Scan for the cell matching the given text and deliver its [X, Y] coordinate at center. 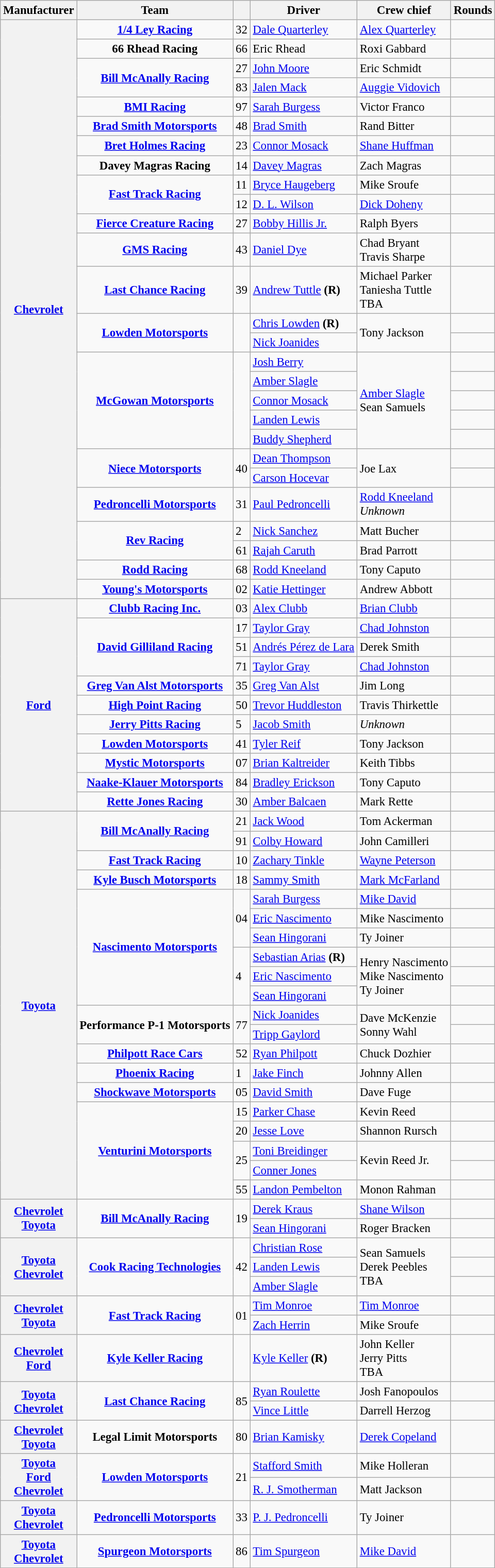
Chevrolet [39, 309]
25 [241, 1160]
Shane Wilson [404, 1209]
Roxi Gabbard [404, 49]
Zachary Tinkle [303, 860]
18 [241, 880]
Bret Holmes Racing [155, 146]
Michael Parker Taniesha Tuttle TBA [404, 290]
Andrew Tuttle (R) [303, 290]
Stafford Smith [303, 1466]
1/4 Ley Racing [155, 30]
10 [241, 860]
Brian Kamisky [303, 1438]
11 [241, 184]
R. J. Smotherman [303, 1489]
Performance P-1 Motorsports [155, 1024]
Dave Fuge [404, 1092]
David Smith [303, 1092]
Victor Franco [404, 107]
71 [241, 666]
Darrell Herzog [404, 1411]
05 [241, 1092]
Crew chief [404, 10]
Shannon Rursch [404, 1132]
51 [241, 647]
97 [241, 107]
66 [241, 49]
Kyle Keller Racing [155, 1358]
Naake-Klauer Motorsports [155, 783]
Ryan Roulette [303, 1392]
Spurgeon Motorsports [155, 1551]
Brad Smith Motorsports [155, 126]
23 [241, 146]
Chuck Dozhier [404, 1054]
Landon Pembelton [303, 1189]
Jalen Mack [303, 88]
Fierce Creature Racing [155, 223]
86 [241, 1551]
Bradley Erickson [303, 783]
Phoenix Racing [155, 1073]
Toyota [39, 1005]
Venturini Motorsports [155, 1151]
Dave McKenzie Sonny Wahl [404, 1024]
Wayne Peterson [404, 860]
2 [241, 531]
31 [241, 505]
Sean Samuels Derek Peebles TBA [404, 1267]
30 [241, 802]
Jesse Love [303, 1132]
14 [241, 165]
Kyle Busch Motorsports [155, 880]
Cook Racing Technologies [155, 1267]
Monon Rahman [404, 1189]
Auggie Vidovich [404, 88]
Dick Doheny [404, 204]
Christian Rose [303, 1247]
Jacob Smith [303, 724]
GMS Racing [155, 249]
Mike Holleran [404, 1466]
61 [241, 550]
Sebastian Arias (R) [303, 957]
Roger Bracken [404, 1228]
Ford [39, 705]
David Gilliland Racing [155, 647]
84 [241, 783]
Henry Nascimento Mike Nascimento Ty Joiner [404, 976]
Colby Howard [303, 841]
Kyle Keller (R) [303, 1358]
Travis Thirkettle [404, 705]
Alex Clubb [303, 609]
48 [241, 126]
Paul Pedroncelli [303, 505]
Davey Magras Racing [155, 165]
Derek Copeland [404, 1438]
Conner Jones [303, 1170]
Dale Quarterley [303, 30]
17 [241, 628]
Jack Wood [303, 821]
35 [241, 686]
Keith Tibbs [404, 763]
Nick Sanchez [303, 531]
Chevrolet Ford [39, 1358]
Chad Bryant Travis Sharpe [404, 249]
D. L. Wilson [303, 204]
Greg Van Alst Motorsports [155, 686]
Vince Little [303, 1411]
Shockwave Motorsports [155, 1092]
Ryan Philpott [303, 1054]
Jake Finch [303, 1073]
39 [241, 290]
Josh Fanopoulos [404, 1392]
Unknown [404, 724]
McGowan Motorsports [155, 400]
Mystic Motorsports [155, 763]
Joe Lax [404, 468]
12 [241, 204]
20 [241, 1132]
Tom Ackerman [404, 821]
Davey Magras [303, 165]
Kevin Reed Jr. [404, 1160]
John Moore [303, 69]
Derek Smith [404, 647]
Rounds [472, 10]
Rajah Caruth [303, 550]
77 [241, 1024]
04 [241, 918]
Matt Bucher [404, 531]
55 [241, 1189]
Legal Limit Motorsports [155, 1438]
66 Rhead Racing [155, 49]
Brad Parrott [404, 550]
Dean Thompson [303, 459]
Brad Smith [303, 126]
Rette Jones Racing [155, 802]
Zach Magras [404, 165]
Daniel Dye [303, 249]
Tyler Reif [303, 744]
91 [241, 841]
1 [241, 1073]
83 [241, 88]
Team [155, 10]
Driver [303, 10]
33 [241, 1518]
Toyota Ford Chevrolet [39, 1478]
Rodd Racing [155, 569]
Eric Rhead [303, 49]
85 [241, 1402]
32 [241, 30]
Mark Rette [404, 802]
19 [241, 1218]
Toni Breidinger [303, 1151]
Matt Jackson [404, 1489]
Tripp Gaylord [303, 1035]
50 [241, 705]
P. J. Pedroncelli [303, 1518]
01 [241, 1315]
43 [241, 249]
07 [241, 763]
Buddy Shepherd [303, 440]
Brian Clubb [404, 609]
Josh Berry [303, 362]
Andrés Pérez de Lara [303, 647]
Brian Kaltreider [303, 763]
Alex Quarterley [404, 30]
5 [241, 724]
Carson Hocevar [303, 478]
Katie Hettinger [303, 589]
Bobby Hillis Jr. [303, 223]
42 [241, 1267]
High Point Racing [155, 705]
Niece Motorsports [155, 468]
Amber Slagle Sean Samuels [404, 400]
Philpott Race Cars [155, 1054]
Kevin Reed [404, 1112]
80 [241, 1438]
Rodd Kneeland [303, 569]
Rodd Kneeland Unknown [404, 505]
4 [241, 976]
Trevor Huddleston [303, 705]
41 [241, 744]
03 [241, 609]
Johnny Allen [404, 1073]
Shane Huffman [404, 146]
Chris Lowden (R) [303, 323]
Jim Long [404, 686]
Nascimento Motorsports [155, 947]
John Keller Jerry Pitts TBA [404, 1358]
52 [241, 1054]
Manufacturer [39, 10]
John Camilleri [404, 841]
Eric Schmidt [404, 69]
Ralph Byers [404, 223]
Mike Nascimento [404, 918]
68 [241, 569]
Derek Kraus [303, 1209]
Greg Van Alst [303, 686]
Amber Balcaen [303, 802]
02 [241, 589]
Jerry Pitts Racing [155, 724]
Bryce Haugeberg [303, 184]
Parker Chase [303, 1112]
40 [241, 468]
15 [241, 1112]
Rand Bitter [404, 126]
Young's Motorsports [155, 589]
Mark McFarland [404, 880]
Clubb Racing Inc. [155, 609]
BMI Racing [155, 107]
Zach Herrin [303, 1325]
Sammy Smith [303, 880]
Rev Racing [155, 540]
Tim Spurgeon [303, 1551]
Andrew Abbott [404, 589]
